Capture the cell that displays the provided text and extract its (X, Y) central coordinate. 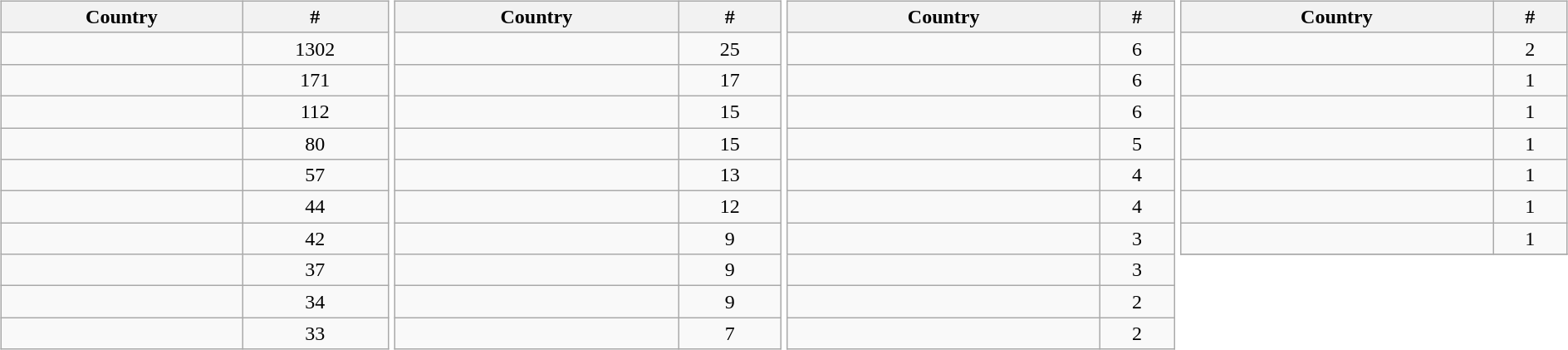
34 (316, 302)
42 (316, 239)
12 (729, 207)
112 (316, 111)
80 (316, 144)
7 (729, 333)
1302 (316, 48)
5 (1138, 144)
57 (316, 175)
13 (729, 175)
33 (316, 333)
44 (316, 207)
37 (316, 270)
171 (316, 80)
25 (729, 48)
17 (729, 80)
